Capture the cell that displays the provided text and extract its [x, y] central coordinate. 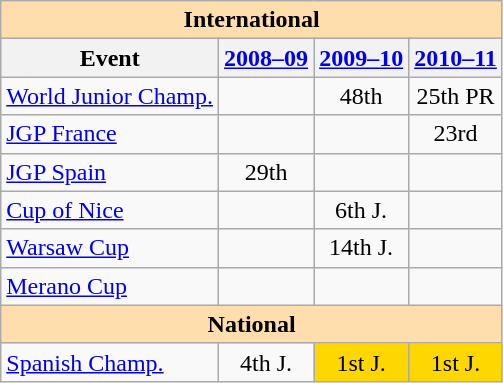
48th [362, 96]
6th J. [362, 210]
25th PR [456, 96]
2009–10 [362, 58]
Warsaw Cup [110, 248]
23rd [456, 134]
International [252, 20]
Merano Cup [110, 286]
JGP Spain [110, 172]
Cup of Nice [110, 210]
2008–09 [266, 58]
2010–11 [456, 58]
4th J. [266, 362]
National [252, 324]
14th J. [362, 248]
Event [110, 58]
Spanish Champ. [110, 362]
World Junior Champ. [110, 96]
29th [266, 172]
JGP France [110, 134]
